For the text-containing cell, return its midpoint in (X, Y) coordinate format. 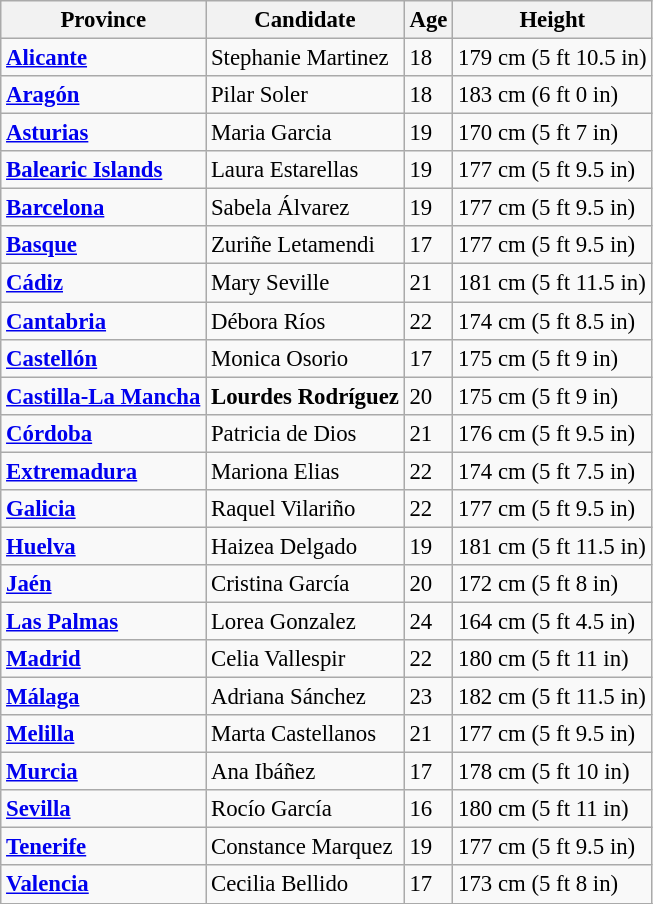
178 cm (5 ft 10 in) (552, 772)
Melilla (104, 734)
Cristina García (306, 584)
Height (552, 20)
Zuriñe Letamendi (306, 245)
Madrid (104, 659)
Asturias (104, 133)
Valencia (104, 885)
Raquel Vilariño (306, 509)
Jaén (104, 584)
Las Palmas (104, 621)
173 cm (5 ft 8 in) (552, 885)
Province (104, 20)
Mariona Elias (306, 471)
Adriana Sánchez (306, 697)
Castilla-La Mancha (104, 396)
Córdoba (104, 433)
179 cm (5 ft 10.5 in) (552, 58)
Galicia (104, 509)
Constance Marquez (306, 847)
Extremadura (104, 471)
Lorea Gonzalez (306, 621)
Pilar Soler (306, 95)
Huelva (104, 546)
Barcelona (104, 208)
Candidate (306, 20)
Monica Osorio (306, 358)
Age (428, 20)
176 cm (5 ft 9.5 in) (552, 433)
Mary Seville (306, 283)
Sevilla (104, 809)
Sabela Álvarez (306, 208)
170 cm (5 ft 7 in) (552, 133)
Málaga (104, 697)
16 (428, 809)
Débora Ríos (306, 321)
Laura Estarellas (306, 170)
23 (428, 697)
Lourdes Rodríguez (306, 396)
164 cm (5 ft 4.5 in) (552, 621)
183 cm (6 ft 0 in) (552, 95)
Cecilia Bellido (306, 885)
Ana Ibáñez (306, 772)
Marta Castellanos (306, 734)
Celia Vallespir (306, 659)
Tenerife (104, 847)
Alicante (104, 58)
172 cm (5 ft 8 in) (552, 584)
Maria Garcia (306, 133)
174 cm (5 ft 7.5 in) (552, 471)
Basque (104, 245)
Cantabria (104, 321)
Stephanie Martinez (306, 58)
174 cm (5 ft 8.5 in) (552, 321)
Rocío García (306, 809)
Patricia de Dios (306, 433)
Balearic Islands (104, 170)
Murcia (104, 772)
Cádiz (104, 283)
24 (428, 621)
Aragón (104, 95)
182 cm (5 ft 11.5 in) (552, 697)
Haizea Delgado (306, 546)
Castellón (104, 358)
